Search for the cell housing the specified text and yield its [x, y] center coordinate. 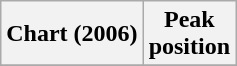
Chart (2006) [72, 34]
Peakposition [189, 34]
